Output the [x, y] coordinate of the center of the cell containing the given text.  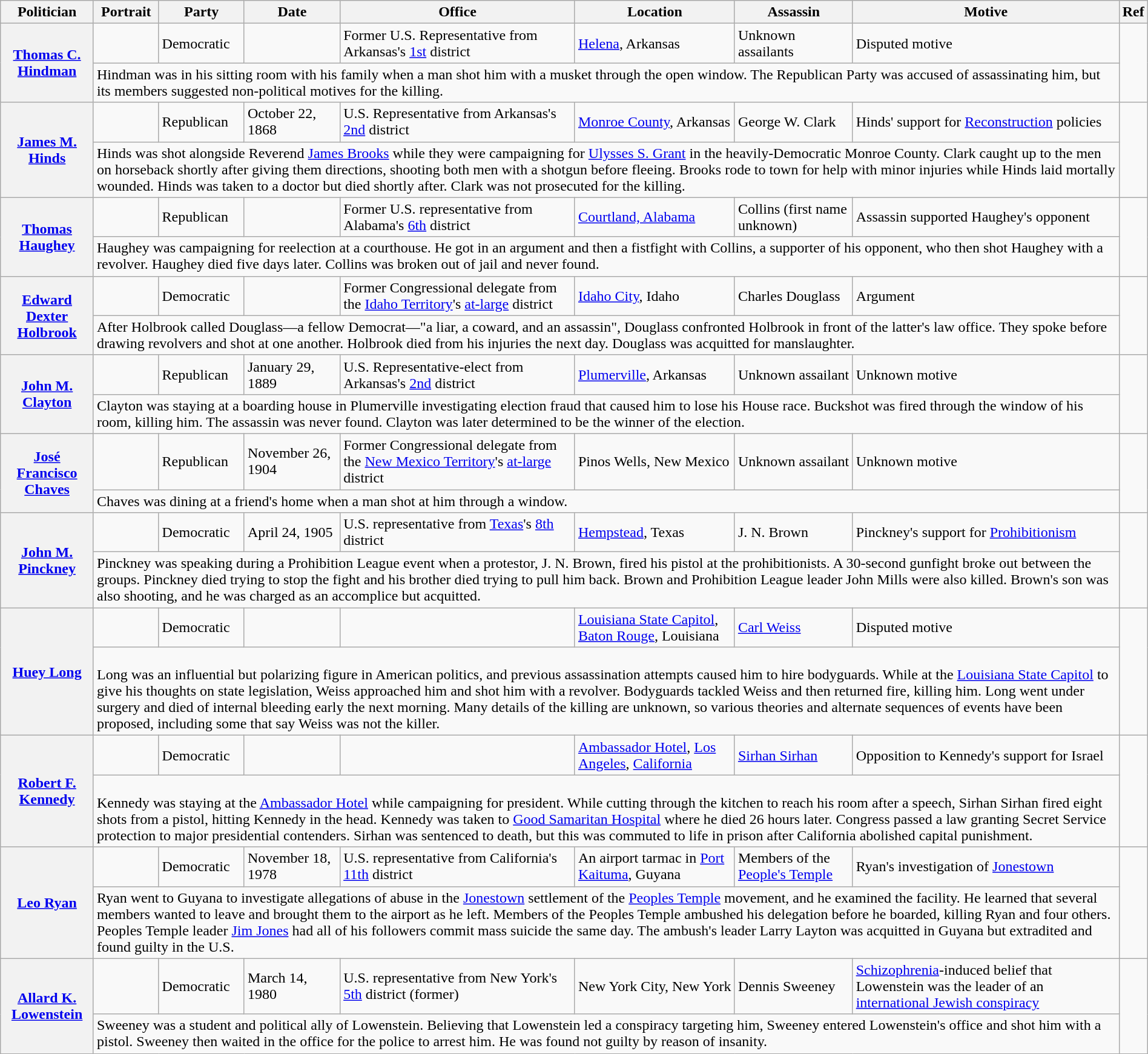
George W. Clark [793, 122]
Edward Dexter Holbrook [47, 315]
Thomas Haughey [47, 237]
Members of the People's Temple [793, 867]
Leo Ryan [47, 903]
Office [458, 12]
November 18, 1978 [292, 867]
Robert F. Kennedy [47, 791]
Former Congressional delegate from the Idaho Territory's at-large district [458, 295]
U.S. Representative from Arkansas's 2nd district [458, 122]
Politician [47, 12]
Portrait [126, 12]
Thomas C. Hindman [47, 63]
Ref [1133, 12]
Dennis Sweeney [793, 986]
Schizophrenia-induced belief that Lowenstein was the leader of an international Jewish conspiracy [986, 986]
Courtland, Alabama [655, 217]
Former Congressional delegate from the New Mexico Territory's at-large district [458, 461]
March 14, 1980 [292, 986]
J. N. Brown [793, 533]
Collins (first name unknown) [793, 217]
Assassin [793, 12]
U.S. representative from Texas's 8th district [458, 533]
Idaho City, Idaho [655, 295]
Assassin supported Haughey's opponent [986, 217]
October 22, 1868 [292, 122]
James M. Hinds [47, 150]
Pinckney's support for Prohibitionism [986, 533]
New York City, New York [655, 986]
U.S. representative from California's 11th district [458, 867]
Motive [986, 12]
Location [655, 12]
An airport tarmac in Port Kaituma, Guyana [655, 867]
Huey Long [47, 672]
Chaves was dining at a friend's home when a man shot at him through a window. [606, 501]
Ambassador Hotel, Los Angeles, California [655, 756]
Date [292, 12]
November 26, 1904 [292, 461]
Hempstead, Texas [655, 533]
U.S. representative from New York's 5th district (former) [458, 986]
Charles Douglass [793, 295]
January 29, 1889 [292, 374]
Pinos Wells, New Mexico [655, 461]
Plumerville, Arkansas [655, 374]
Unknown assailants [793, 44]
Opposition to Kennedy's support for Israel [986, 756]
Monroe County, Arkansas [655, 122]
U.S. Representative-elect from Arkansas's 2nd district [458, 374]
Louisiana State Capitol, Baton Rouge, Louisiana [655, 627]
John M. Clayton [47, 394]
John M. Pinckney [47, 561]
Former U.S. Representative from Arkansas's 1st district [458, 44]
Helena, Arkansas [655, 44]
Party [201, 12]
José Francisco Chaves [47, 473]
Carl Weiss [793, 627]
April 24, 1905 [292, 533]
Allard K. Lowenstein [47, 1006]
Sirhan Sirhan [793, 756]
Former U.S. representative from Alabama's 6th district [458, 217]
Argument [986, 295]
Hinds' support for Reconstruction policies [986, 122]
Ryan's investigation of Jonestown [986, 867]
